From the cell containing the given text, extract its center point as [X, Y] coordinate. 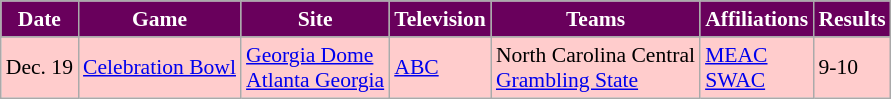
MEACSWAC [756, 68]
Television [440, 19]
Site [315, 19]
ABC [440, 68]
Results [852, 19]
Teams [596, 19]
Georgia DomeAtlanta Georgia [315, 68]
9-10 [852, 68]
Dec. 19 [40, 68]
Game [160, 19]
Celebration Bowl [160, 68]
Date [40, 19]
North Carolina CentralGrambling State [596, 68]
Affiliations [756, 19]
